From the cell containing the given text, extract its center point as [x, y] coordinate. 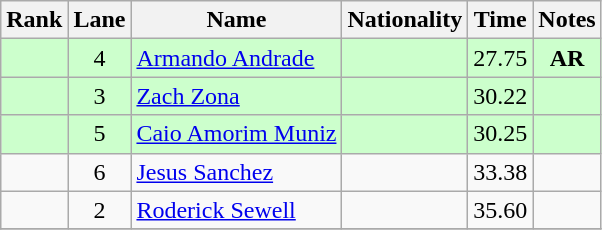
30.25 [500, 134]
6 [100, 172]
Time [500, 20]
Zach Zona [236, 96]
Name [236, 20]
3 [100, 96]
4 [100, 58]
27.75 [500, 58]
2 [100, 210]
Roderick Sewell [236, 210]
Nationality [405, 20]
Notes [567, 20]
Jesus Sanchez [236, 172]
Caio Amorim Muniz [236, 134]
AR [567, 58]
Lane [100, 20]
30.22 [500, 96]
Rank [34, 20]
5 [100, 134]
33.38 [500, 172]
35.60 [500, 210]
Armando Andrade [236, 58]
